Capture the cell that displays the provided text and extract its (X, Y) central coordinate. 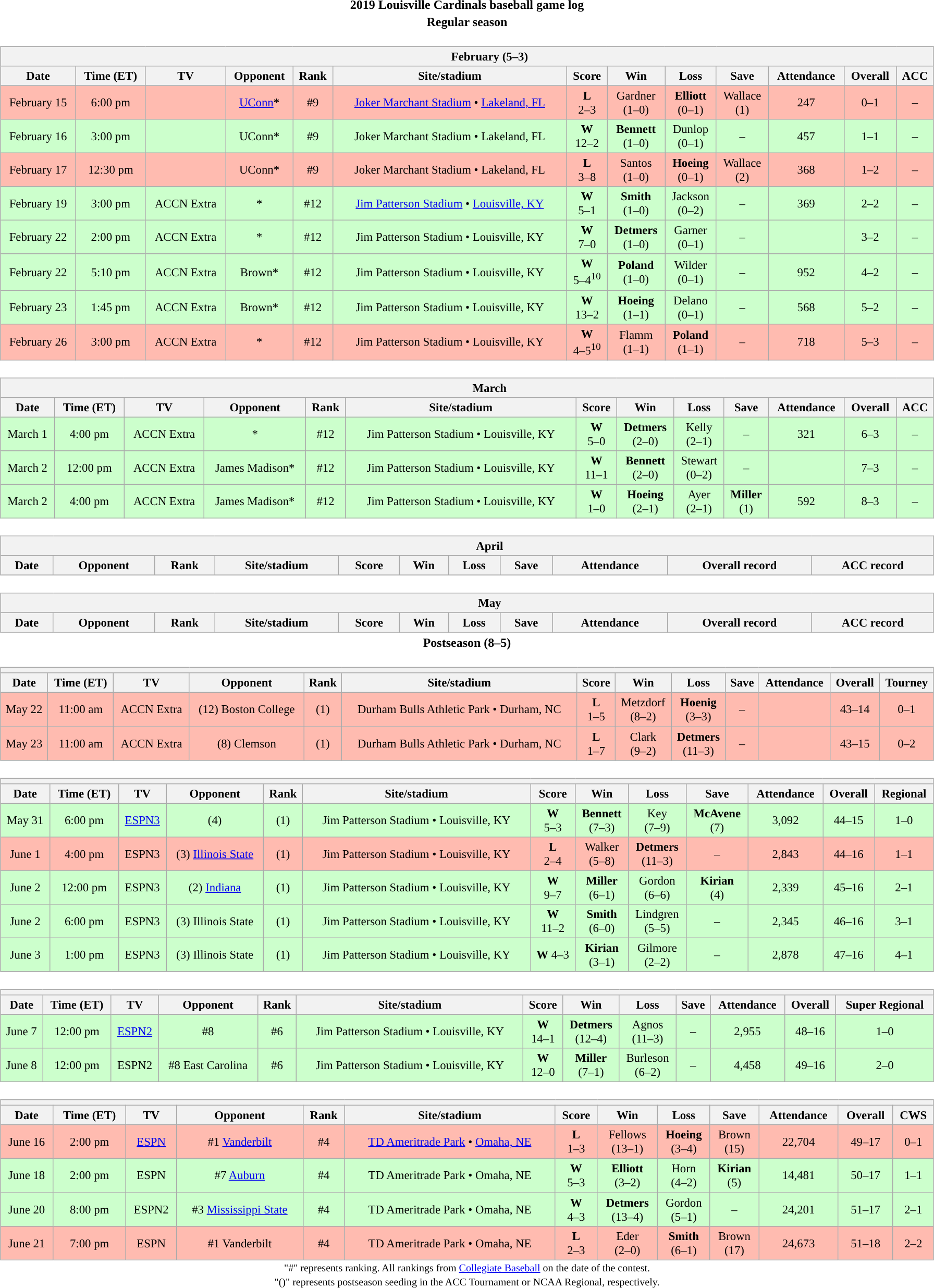
Brown(17) (734, 1243)
McAvene(7) (717, 820)
51–17 (865, 1209)
Ayer(2–1) (699, 501)
February 16 (39, 137)
50–17 (865, 1176)
Wilder(0–1) (691, 272)
Miller(7–1) (591, 1065)
5–2 (870, 308)
June 8 (22, 1065)
Clark(9–2) (643, 743)
44–15 (849, 820)
June 21 (27, 1243)
Kelly(2–1) (699, 434)
L1–7 (596, 743)
Santos(1–0) (636, 170)
Hoeing(2–1) (645, 501)
8–3 (870, 501)
March 1 (28, 434)
8:00 pm (90, 1209)
Kirian(4) (717, 887)
Miller(6–1) (602, 887)
Kirian(3–1) (602, 955)
Wallace(2) (742, 170)
Elliott(0–1) (691, 102)
3–2 (870, 238)
49–17 (865, 1142)
#7 Auburn (240, 1176)
5:10 pm (110, 272)
321 (806, 434)
Tourney (906, 683)
1–2 (870, 170)
Walker(5–8) (602, 854)
1:45 pm (110, 308)
W11–2 (553, 922)
Smith(6–0) (602, 922)
Detmers(2–0) (645, 434)
W13–2 (587, 308)
Lindgren(5–5) (658, 922)
Detmers(12–4) (591, 1031)
L1–5 (596, 710)
5–3 (870, 342)
Detmers(1–0) (636, 238)
May 23 (24, 743)
W11–1 (596, 468)
Gilmore(2–2) (658, 955)
W7–0 (587, 238)
Garner(0–1) (691, 238)
February (5–3) (467, 56)
44–16 (849, 854)
Detmers(13–4) (628, 1209)
Miller(1) (746, 501)
CWS (913, 1115)
Brown(15) (734, 1142)
Hoeing(1–1) (636, 308)
W5–410 (587, 272)
April (467, 546)
Hoeing(3–4) (684, 1142)
3,092 (785, 820)
Metzdorf(8–2) (643, 710)
June 7 (22, 1031)
Eder(2–0) (628, 1243)
7–3 (870, 468)
#3 Mississippi State (240, 1209)
(8) Clemson (247, 743)
W12–0 (543, 1065)
2–0 (885, 1065)
Gordon(5–1) (684, 1209)
Bennett(7–3) (602, 820)
Jackson(0–2) (691, 203)
2,878 (785, 955)
12:30 pm (110, 170)
46–16 (849, 922)
Hoeing(0–1) (691, 170)
February 15 (39, 102)
W1–0 (596, 501)
Flamm(1–1) (636, 342)
June 16 (27, 1142)
June 20 (27, 1209)
#8 East Carolina (208, 1065)
W4–510 (587, 342)
W9–7 (553, 887)
43–14 (855, 710)
February 17 (39, 170)
3–1 (904, 922)
Elliott(3–2) (628, 1176)
L1–3 (576, 1142)
May (467, 603)
6–3 (870, 434)
Horn(4–2) (684, 1176)
45–16 (849, 887)
Smith(6–1) (684, 1243)
Agnos(11–3) (647, 1031)
Regional (904, 793)
Burleson(6–2) (647, 1065)
Dunlop(0–1) (691, 137)
W12–2 (587, 137)
368 (806, 170)
1:00 pm (84, 955)
568 (806, 308)
W5–1 (587, 203)
June 3 (25, 955)
4,458 (747, 1065)
22,704 (798, 1142)
June 1 (25, 854)
Key(7–9) (658, 820)
457 (806, 137)
2,843 (785, 854)
48–16 (810, 1031)
Poland(1–1) (691, 342)
March (467, 388)
Bennett(2–0) (645, 468)
49–16 (810, 1065)
W4–3 (576, 1209)
952 (806, 272)
June 18 (27, 1176)
718 (806, 342)
Hoenig(3–3) (698, 710)
W 4–3 (553, 955)
May 31 (25, 820)
Smith(1–0) (636, 203)
0–2 (906, 743)
L3–8 (587, 170)
Bennett(1–0) (636, 137)
24,201 (798, 1209)
4–1 (904, 955)
L2–4 (553, 854)
(4) (215, 820)
Kirian(5) (734, 1176)
2,955 (747, 1031)
W5–0 (596, 434)
247 (806, 102)
W14–1 (543, 1031)
#8 (208, 1031)
Super Regional (885, 1005)
592 (806, 501)
47–16 (849, 955)
Fellows(13–1) (628, 1142)
February 23 (39, 308)
February 19 (39, 203)
2,345 (785, 922)
February 26 (39, 342)
7:00 pm (90, 1243)
May 22 (24, 710)
Wallace(1) (742, 102)
Delano(0–1) (691, 308)
24,673 (798, 1243)
43–15 (855, 743)
(12) Boston College (247, 710)
Gardner(1–0) (636, 102)
Stewart(0–2) (699, 468)
51–18 (865, 1243)
2,339 (785, 887)
Gordon(6–6) (658, 887)
369 (806, 203)
Poland(1–0) (636, 272)
4–2 (870, 272)
(2) Indiana (215, 887)
14,481 (798, 1176)
